Identify which cell holds the provided text, then report its [X, Y] central coordinate. 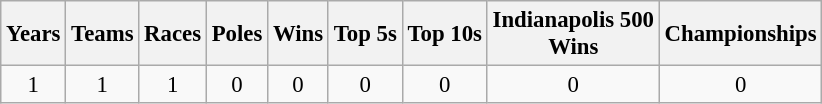
Top 10s [444, 34]
Teams [102, 34]
Championships [740, 34]
Top 5s [365, 34]
Races [173, 34]
Wins [298, 34]
Indianapolis 500Wins [573, 34]
Years [34, 34]
Poles [236, 34]
